Return [X, Y] of the center of cell containing provided text 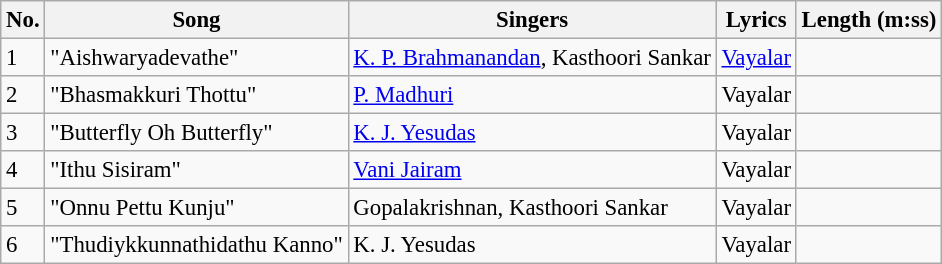
Song [196, 20]
5 [23, 208]
"Ithu Sisiram" [196, 170]
"Onnu Pettu Kunju" [196, 208]
K. P. Brahmanandan, Kasthoori Sankar [532, 58]
2 [23, 95]
No. [23, 20]
Singers [532, 20]
3 [23, 133]
Vani Jairam [532, 170]
1 [23, 58]
P. Madhuri [532, 95]
"Thudiykkunnathidathu Kanno" [196, 245]
"Butterfly Oh Butterfly" [196, 133]
Length (m:ss) [868, 20]
4 [23, 170]
Lyrics [756, 20]
"Bhasmakkuri Thottu" [196, 95]
"Aishwaryadevathe" [196, 58]
6 [23, 245]
Gopalakrishnan, Kasthoori Sankar [532, 208]
